Return (x, y) of the center of cell containing provided text 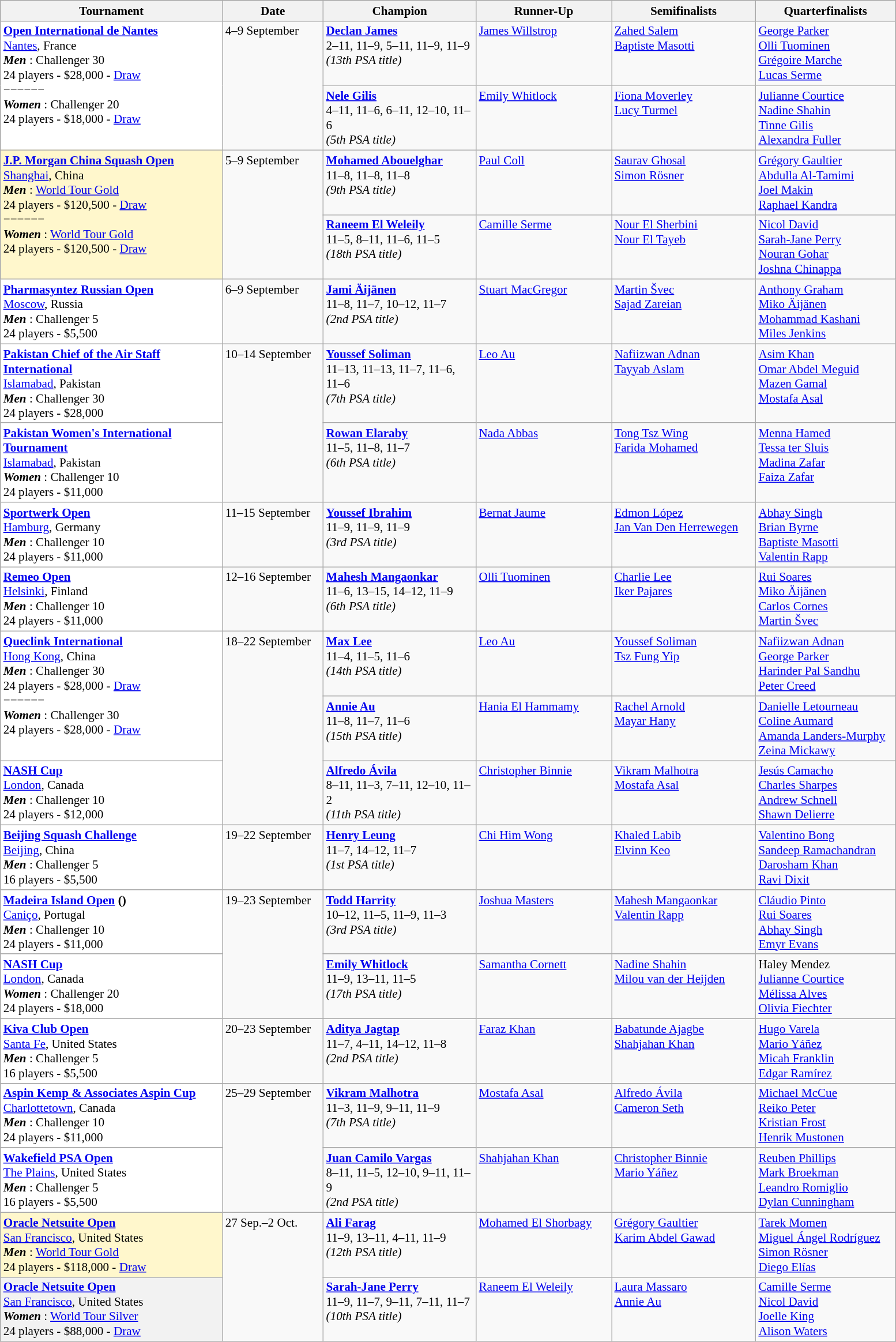
Pakistan Women's International Tournament Islamabad, Pakistan Women : Challenger 1024 players - $11,000 (112, 463)
Juan Camilo Vargas8–11, 11–5, 12–10, 9–11, 11–9(2nd PSA title) (400, 1180)
Edmon López Jan Van Den Herrewegen (683, 535)
Mahesh Mangaonkar Valentin Rapp (683, 922)
10–14 September (273, 423)
Grégory Gaultier Abdulla Al-Tamimi Joel Makin Raphael Kandra (825, 182)
Youssef Ibrahim11–9, 11–9, 11–9(3rd PSA title) (400, 535)
6–9 September (273, 311)
Sarah-Jane Perry11–9, 11–7, 9–11, 7–11, 11–7(10th PSA title) (400, 1309)
Danielle Letourneau Coline Aumard Amanda Landers-Murphy Zeina Mickawy (825, 728)
Chi Him Wong (544, 858)
NASH Cup London, Canada Men : Challenger 1024 players - $12,000 (112, 793)
Emily Whitlock11–9, 13–11, 11–5(17th PSA title) (400, 986)
27 Sep.–2 Oct. (273, 1277)
Runner-Up (544, 10)
Todd Harrity10–12, 11–5, 11–9, 11–3(3rd PSA title) (400, 922)
Aspin Kemp & Associates Aspin Cup Charlottetown, Canada Men : Challenger 1024 players - $11,000 (112, 1115)
Declan James2–11, 11–9, 5–11, 11–9, 11–9(13th PSA title) (400, 53)
Bernat Jaume (544, 535)
Remeo Open Helsinki, Finland Men : Challenger 1024 players - $11,000 (112, 599)
Samantha Cornett (544, 986)
Martin Švec Sajad Zareian (683, 311)
Champion (400, 10)
Fiona Moverley Lucy Turmel (683, 118)
19–22 September (273, 858)
Michael McCue Reiko Peter Kristian Frost Henrik Mustonen (825, 1115)
Cláudio Pinto Rui Soares Abhay Singh Emyr Evans (825, 922)
NASH Cup London, Canada Women : Challenger 2024 players - $18,000 (112, 986)
Christopher Binnie Mario Yáñez (683, 1180)
Tarek Momen Miguel Ángel Rodríguez Simon Rösner Diego Elías (825, 1245)
Julianne Courtice Nadine Shahin Tinne Gilis Alexandra Fuller (825, 118)
Tournament (112, 10)
Queclink International Hong Kong, China Men : Challenger 3024 players - $28,000 - Draw−−−−−− Women : Challenger 3024 players - $28,000 - Draw (112, 696)
Raneem El Weleily11–5, 8–11, 11–6, 11–5(18th PSA title) (400, 247)
Semifinalists (683, 10)
Faraz Khan (544, 1051)
Christopher Binnie (544, 793)
Olli Tuominen (544, 599)
Zahed Salem Baptiste Masotti (683, 53)
Asim Khan Omar Abdel Meguid Mazen Gamal Mostafa Asal (825, 383)
Oracle Netsuite Open San Francisco, United States Women : World Tour Silver24 players - $88,000 - Draw (112, 1309)
Camille Serme (544, 247)
4–9 September (273, 85)
Charlie Lee Iker Pajares (683, 599)
Jami Äijänen 11–8, 11–7, 10–12, 11–7 (2nd PSA title) (400, 311)
Annie Au11–8, 11–7, 11–6(15th PSA title) (400, 728)
Madeira Island Open () Caniço, Portugal Men : Challenger 1024 players - $11,000 (112, 922)
Nafiizwan Adnan Tayyab Aslam (683, 383)
Wakefield PSA Open The Plains, United States Men : Challenger 516 players - $5,500 (112, 1180)
18–22 September (273, 728)
Hania El Hammamy (544, 728)
Vikram Malhotra11–3, 11–9, 9–11, 11–9(7th PSA title) (400, 1115)
Anthony Graham Miko Äijänen Mohammad Kashani Miles Jenkins (825, 311)
Oracle Netsuite Open San Francisco, United States Men : World Tour Gold24 players - $118,000 - Draw (112, 1245)
Mahesh Mangaonkar11–6, 13–15, 14–12, 11–9(6th PSA title) (400, 599)
Date (273, 10)
Vikram Malhotra Mostafa Asal (683, 793)
Nada Abbas (544, 463)
Rachel Arnold Mayar Hany (683, 728)
Beijing Squash Challenge Beijing, China Men : Challenger 516 players - $5,500 (112, 858)
Nafiizwan Adnan George Parker Harinder Pal Sandhu Peter Creed (825, 664)
Valentino Bong Sandeep Ramachandran Darosham Khan Ravi Dixit (825, 858)
Grégory Gaultier Karim Abdel Gawad (683, 1245)
Reuben Phillips Mark Broekman Leandro Romiglio Dylan Cunningham (825, 1180)
Max Lee11–4, 11–5, 11–6(14th PSA title) (400, 664)
Babatunde Ajagbe Shahjahan Khan (683, 1051)
Quarterfinalists (825, 10)
Pharmasyntez Russian Open Moscow, Russia Men : Challenger 524 players - $5,500 (112, 311)
Khaled Labib Elvinn Keo (683, 858)
Haley Mendez Julianne Courtice Mélissa Alves Olivia Fiechter (825, 986)
Shahjahan Khan (544, 1180)
Nour El Sherbini Nour El Tayeb (683, 247)
James Willstrop (544, 53)
Alfredo Ávila Cameron Seth (683, 1115)
25–29 September (273, 1148)
5–9 September (273, 215)
Laura Massaro Annie Au (683, 1309)
Raneem El Weleily (544, 1309)
Youssef Soliman11–13, 11–13, 11–7, 11–6, 11–6(7th PSA title) (400, 383)
Menna Hamed Tessa ter Sluis Madina Zafar Faiza Zafar (825, 463)
Sportwerk Open Hamburg, Germany Men : Challenger 1024 players - $11,000 (112, 535)
Stuart MacGregor (544, 311)
Paul Coll (544, 182)
Nicol David Sarah-Jane Perry Nouran Gohar Joshna Chinappa (825, 247)
Henry Leung11–7, 14–12, 11–7 (1st PSA title) (400, 858)
Nele Gilis4–11, 11–6, 6–11, 12–10, 11–6(5th PSA title) (400, 118)
Camille Serme Nicol David Joelle King Alison Waters (825, 1309)
Hugo Varela Mario Yáñez Micah Franklin Edgar Ramírez (825, 1051)
Saurav Ghosal Simon Rösner (683, 182)
11–15 September (273, 535)
Joshua Masters (544, 922)
12–16 September (273, 599)
Tong Tsz Wing Farida Mohamed (683, 463)
Youssef Soliman Tsz Fung Yip (683, 664)
Open International de Nantes Nantes, France Men : Challenger 3024 players - $28,000 - Draw−−−−−− Women : Challenger 2024 players - $18,000 - Draw (112, 85)
George Parker Olli Tuominen Grégoire Marche Lucas Serme (825, 53)
19–23 September (273, 954)
Rowan Elaraby11–5, 11–8, 11–7(6th PSA title) (400, 463)
Nadine Shahin Milou van der Heijden (683, 986)
Mohamed Abouelghar11–8, 11–8, 11–8(9th PSA title) (400, 182)
Emily Whitlock (544, 118)
Rui Soares Miko Äijänen Carlos Cornes Martin Švec (825, 599)
Abhay Singh Brian Byrne Baptiste Masotti Valentin Rapp (825, 535)
Pakistan Chief of the Air Staff International Islamabad, Pakistan Men : Challenger 3024 players - $28,000 (112, 383)
Mostafa Asal (544, 1115)
Mohamed El Shorbagy (544, 1245)
20–23 September (273, 1051)
Alfredo Ávila8–11, 11–3, 7–11, 12–10, 11–2(11th PSA title) (400, 793)
Jesús Camacho Charles Sharpes Andrew Schnell Shawn Delierre (825, 793)
Kiva Club Open Santa Fe, United States Men : Challenger 516 players - $5,500 (112, 1051)
Ali Farag11–9, 13–11, 4–11, 11–9(12th PSA title) (400, 1245)
Aditya Jagtap11–7, 4–11, 14–12, 11–8(2nd PSA title) (400, 1051)
